Identify which cell holds the provided text, then report its (x, y) central coordinate. 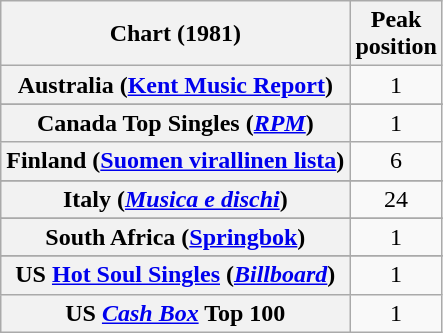
6 (396, 161)
Australia (Kent Music Report) (176, 85)
Finland (Suomen virallinen lista) (176, 161)
Canada Top Singles (RPM) (176, 123)
South Africa (Springbok) (176, 237)
US Hot Soul Singles (Billboard) (176, 275)
Peak position (396, 34)
Italy (Musica e dischi) (176, 199)
Chart (1981) (176, 34)
US Cash Box Top 100 (176, 313)
24 (396, 199)
